Determine the [X, Y] coordinate at the center of the cell enclosing the given text.  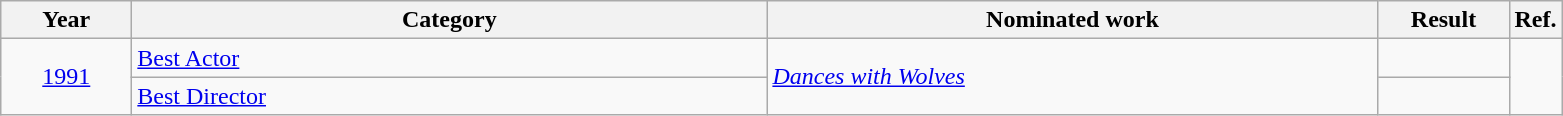
Nominated work [1072, 20]
Result [1444, 20]
1991 [66, 77]
Best Director [450, 96]
Category [450, 20]
Ref. [1536, 20]
Year [66, 20]
Dances with Wolves [1072, 77]
Best Actor [450, 58]
